Find where the given text appears and provide that cell's center as (x, y) coordinate. 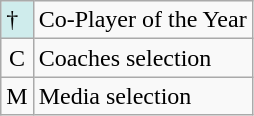
Co-Player of the Year (142, 20)
M (17, 96)
† (17, 20)
Coaches selection (142, 58)
Media selection (142, 96)
C (17, 58)
